Return (X, Y) of the center of cell containing provided text 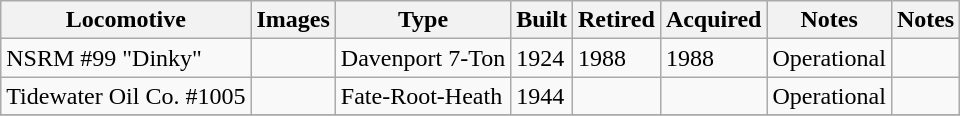
Images (293, 20)
Built (542, 20)
Retired (616, 20)
Davenport 7-Ton (422, 58)
Fate-Root-Heath (422, 96)
Type (422, 20)
Acquired (714, 20)
Tidewater Oil Co. #1005 (126, 96)
NSRM #99 "Dinky" (126, 58)
1924 (542, 58)
1944 (542, 96)
Locomotive (126, 20)
